Locate the cell with the specified text and output its (X, Y) center coordinate. 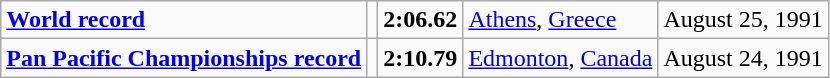
August 24, 1991 (743, 58)
August 25, 1991 (743, 20)
World record (184, 20)
Edmonton, Canada (560, 58)
2:10.79 (420, 58)
2:06.62 (420, 20)
Athens, Greece (560, 20)
Pan Pacific Championships record (184, 58)
